Return (x, y) of the center of cell containing provided text 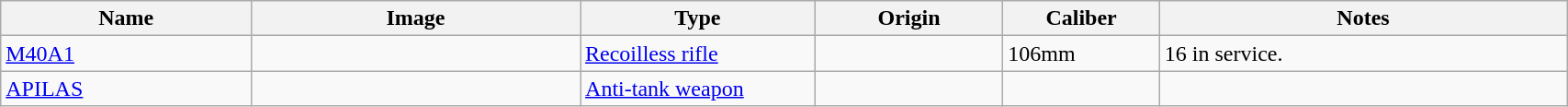
Caliber (1081, 18)
APILAS (127, 89)
106mm (1081, 53)
Type (698, 18)
Notes (1363, 18)
16 in service. (1363, 53)
Recoilless rifle (698, 53)
Image (416, 18)
Origin (909, 18)
M40A1 (127, 53)
Name (127, 18)
Anti-tank weapon (698, 89)
